Scan for the cell matching the given text and deliver its [X, Y] coordinate at center. 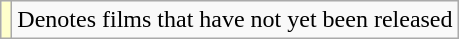
Denotes films that have not yet been released [235, 20]
